Identify which cell holds the provided text, then report its (x, y) central coordinate. 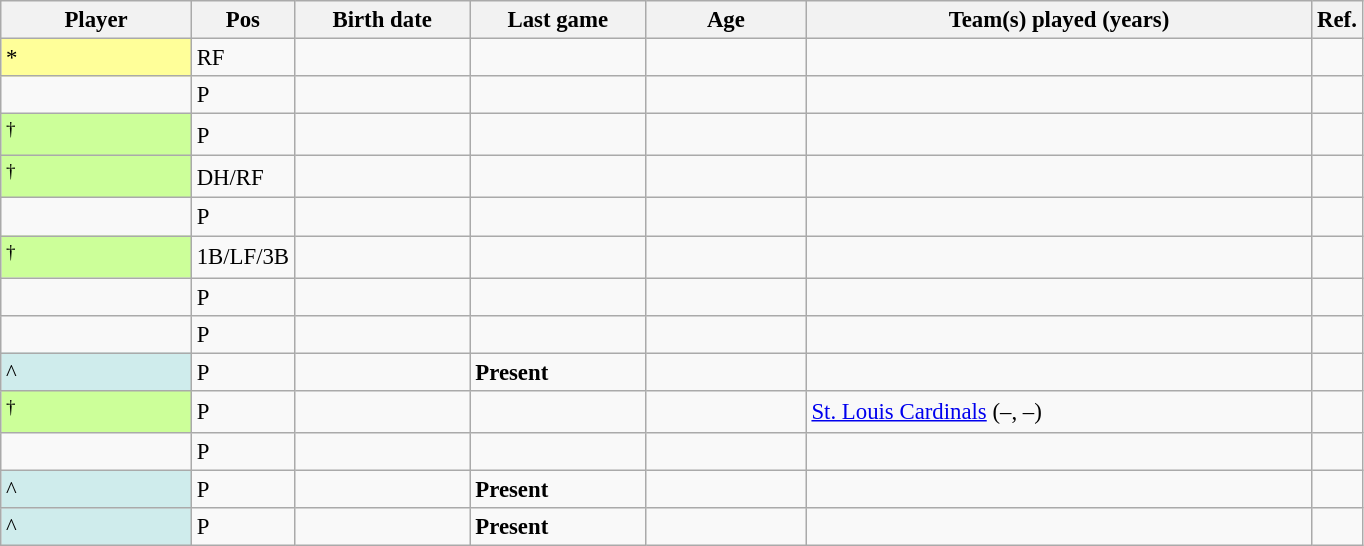
St. Louis Cardinals (–, –) (1059, 412)
Pos (242, 20)
RF (242, 58)
Player (96, 20)
Ref. (1337, 20)
Birth date (382, 20)
1B/LF/3B (242, 257)
Last game (558, 20)
Team(s) played (years) (1059, 20)
Age (726, 20)
* (96, 58)
DH/RF (242, 177)
